Return the (X, Y) coordinate for the center point of the cell that contains the specified text.  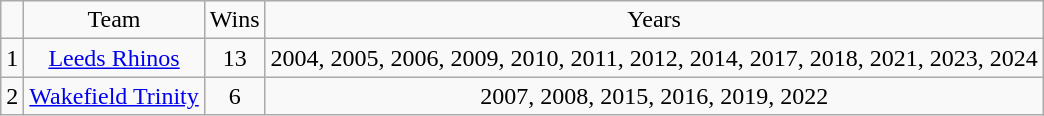
Wakefield Trinity (114, 96)
Leeds Rhinos (114, 58)
Team (114, 20)
Wins (234, 20)
1 (12, 58)
2 (12, 96)
6 (234, 96)
2004, 2005, 2006, 2009, 2010, 2011, 2012, 2014, 2017, 2018, 2021, 2023, 2024 (654, 58)
Years (654, 20)
13 (234, 58)
2007, 2008, 2015, 2016, 2019, 2022 (654, 96)
